Return the (x, y) coordinate for the center point of the cell that contains the specified text.  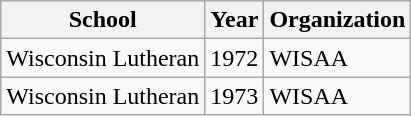
1973 (234, 96)
Organization (338, 20)
1972 (234, 58)
School (103, 20)
Year (234, 20)
